Scan for the cell matching the given text and deliver its [X, Y] coordinate at center. 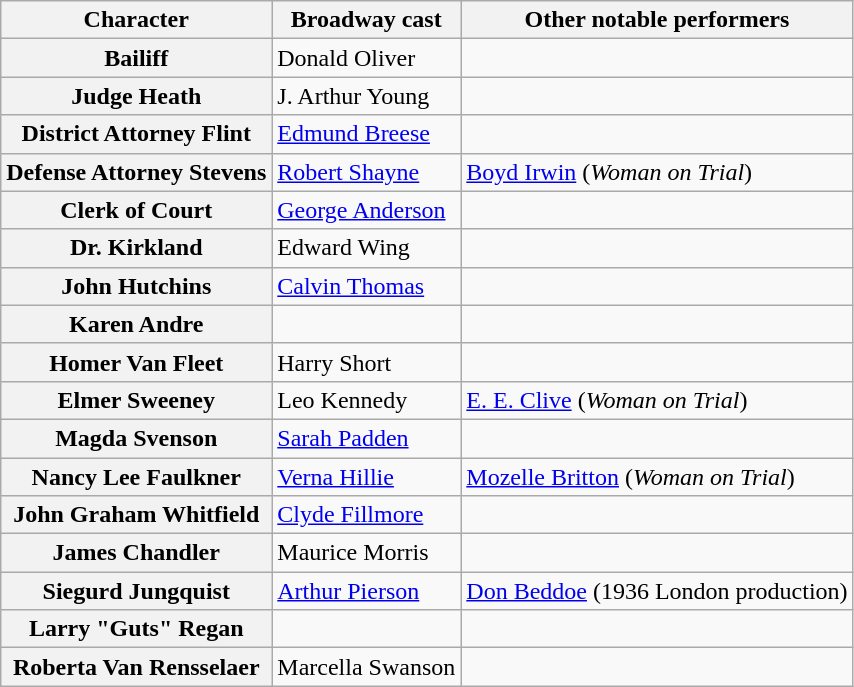
Larry "Guts" Regan [136, 629]
Siegurd Jungquist [136, 591]
Clerk of Court [136, 210]
Clyde Fillmore [366, 515]
District Attorney Flint [136, 134]
Marcella Swanson [366, 667]
Calvin Thomas [366, 286]
Donald Oliver [366, 58]
Bailiff [136, 58]
Boyd Irwin (Woman on Trial) [657, 172]
Nancy Lee Faulkner [136, 477]
John Hutchins [136, 286]
Dr. Kirkland [136, 248]
Robert Shayne [366, 172]
Edward Wing [366, 248]
E. E. Clive (Woman on Trial) [657, 400]
Harry Short [366, 362]
Broadway cast [366, 20]
Magda Svenson [136, 438]
Leo Kennedy [366, 400]
Maurice Morris [366, 553]
George Anderson [366, 210]
Homer Van Fleet [136, 362]
John Graham Whitfield [136, 515]
Judge Heath [136, 96]
Karen Andre [136, 324]
Roberta Van Rensselaer [136, 667]
Arthur Pierson [366, 591]
Don Beddoe (1936 London production) [657, 591]
Defense Attorney Stevens [136, 172]
James Chandler [136, 553]
Elmer Sweeney [136, 400]
Mozelle Britton (Woman on Trial) [657, 477]
Other notable performers [657, 20]
Character [136, 20]
Sarah Padden [366, 438]
J. Arthur Young [366, 96]
Verna Hillie [366, 477]
Edmund Breese [366, 134]
